Detect which cell encompasses the target text, then output its (X, Y) center coordinate. 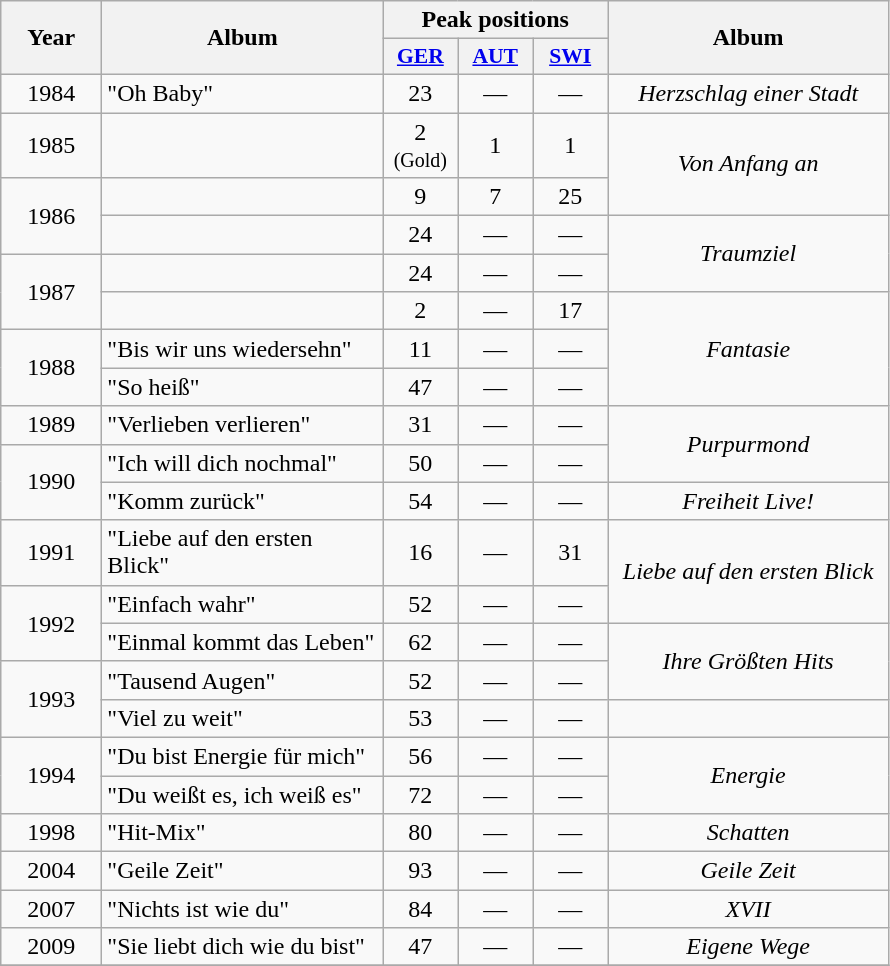
80 (420, 833)
Year (52, 38)
2004 (52, 871)
"Tausend Augen" (242, 680)
1985 (52, 144)
1988 (52, 368)
1991 (52, 552)
"Nichts ist wie du" (242, 909)
84 (420, 909)
7 (496, 197)
1990 (52, 482)
1994 (52, 775)
"Du weißt es, ich weiß es" (242, 795)
"Einfach wahr" (242, 604)
23 (420, 93)
"Bis wir uns wiedersehn" (242, 349)
Energie (748, 775)
1998 (52, 833)
"Liebe auf den ersten Blick" (242, 552)
Eigene Wege (748, 947)
SWI (570, 57)
"Einmal kommt das Leben" (242, 642)
"Verlieben verlieren" (242, 425)
93 (420, 871)
Peak positions (496, 20)
Liebe auf den ersten Blick (748, 572)
"So heiß" (242, 387)
2009 (52, 947)
GER (420, 57)
16 (420, 552)
"Hit-Mix" (242, 833)
Schatten (748, 833)
"Oh Baby" (242, 93)
Freiheit Live! (748, 501)
"Geile Zeit" (242, 871)
72 (420, 795)
17 (570, 311)
"Du bist Energie für mich" (242, 756)
1993 (52, 699)
1992 (52, 623)
Purpurmond (748, 444)
9 (420, 197)
50 (420, 463)
2007 (52, 909)
2(Gold) (420, 144)
1986 (52, 216)
56 (420, 756)
Geile Zeit (748, 871)
2 (420, 311)
1989 (52, 425)
11 (420, 349)
"Komm zurück" (242, 501)
"Viel zu weit" (242, 718)
62 (420, 642)
25 (570, 197)
AUT (496, 57)
"Sie liebt dich wie du bist" (242, 947)
Von Anfang an (748, 164)
1984 (52, 93)
Ihre Größten Hits (748, 661)
Herzschlag einer Stadt (748, 93)
54 (420, 501)
53 (420, 718)
Traumziel (748, 254)
1987 (52, 292)
"Ich will dich nochmal" (242, 463)
Fantasie (748, 349)
XVII (748, 909)
